Locate the cell with the specified text and output its [x, y] center coordinate. 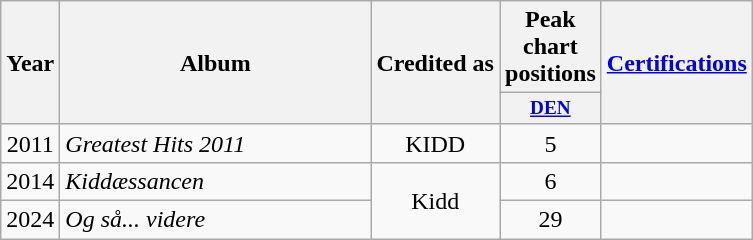
2024 [30, 220]
Greatest Hits 2011 [216, 143]
Og så... videre [216, 220]
6 [551, 182]
Kidd [436, 201]
KIDD [436, 143]
Kiddæssancen [216, 182]
2011 [30, 143]
Year [30, 63]
29 [551, 220]
2014 [30, 182]
DEN [551, 109]
Peak chart positions [551, 47]
5 [551, 143]
Certifications [676, 63]
Album [216, 63]
Credited as [436, 63]
